For the text-containing cell, return its midpoint in [x, y] coordinate format. 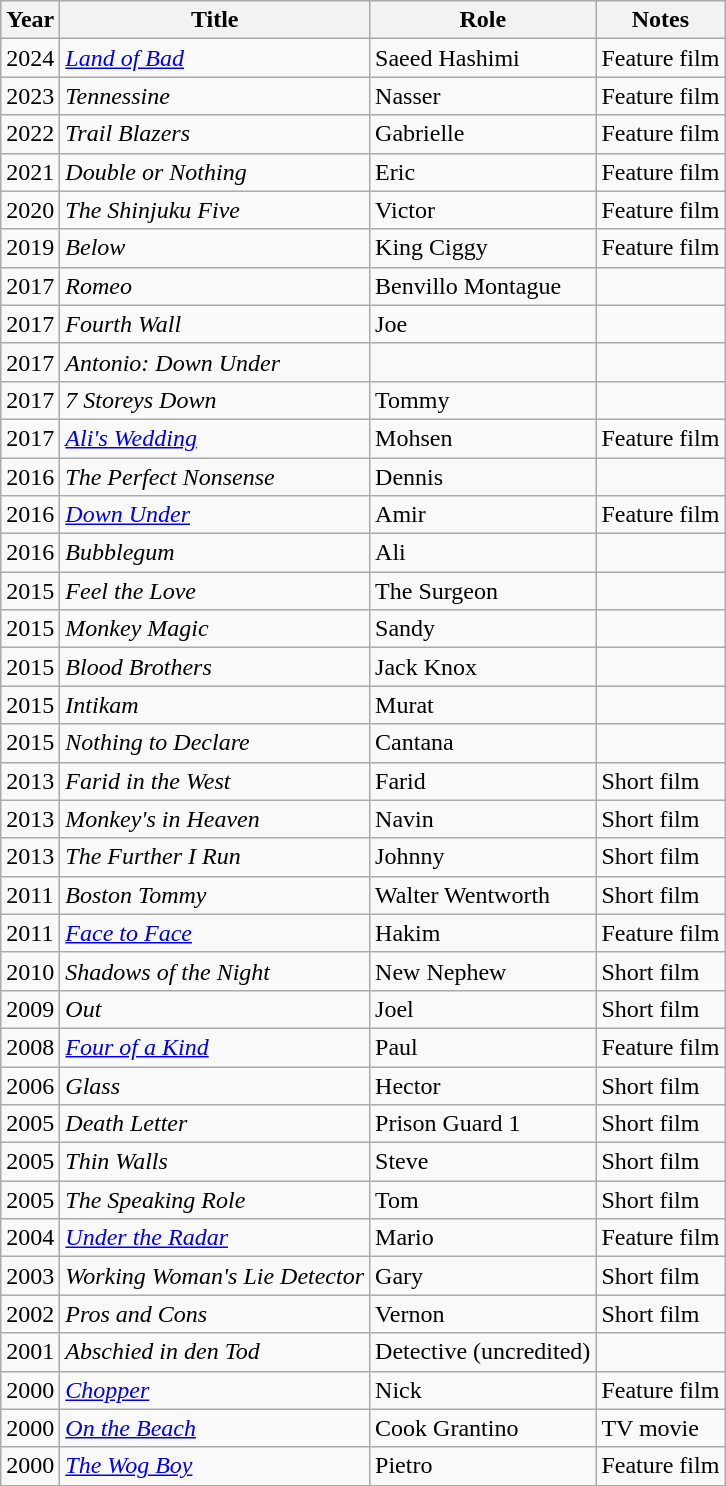
Fourth Wall [215, 324]
2020 [30, 210]
The Shinjuku Five [215, 210]
Feel the Love [215, 591]
Joel [483, 1009]
TV movie [660, 1428]
Chopper [215, 1390]
Monkey Magic [215, 629]
Out [215, 1009]
Antonio: Down Under [215, 362]
Tom [483, 1200]
Nasser [483, 96]
Farid in the West [215, 781]
Monkey's in Heaven [215, 819]
Four of a Kind [215, 1047]
2003 [30, 1276]
Murat [483, 705]
Saeed Hashimi [483, 58]
Nick [483, 1390]
Glass [215, 1085]
Prison Guard 1 [483, 1124]
Nothing to Declare [215, 743]
Paul [483, 1047]
The Wog Boy [215, 1466]
Amir [483, 515]
Mohsen [483, 438]
Hector [483, 1085]
Romeo [215, 286]
Blood Brothers [215, 667]
Gabrielle [483, 134]
The Further I Run [215, 857]
Joe [483, 324]
Trail Blazers [215, 134]
2019 [30, 248]
Sandy [483, 629]
Pietro [483, 1466]
Detective (uncredited) [483, 1352]
Dennis [483, 477]
Shadows of the Night [215, 971]
Tennessine [215, 96]
Double or Nothing [215, 172]
Walter Wentworth [483, 895]
Notes [660, 20]
2021 [30, 172]
2004 [30, 1238]
Bubblegum [215, 553]
Below [215, 248]
2008 [30, 1047]
Thin Walls [215, 1162]
The Surgeon [483, 591]
Cantana [483, 743]
The Speaking Role [215, 1200]
Tommy [483, 400]
On the Beach [215, 1428]
Navin [483, 819]
2006 [30, 1085]
King Ciggy [483, 248]
Boston Tommy [215, 895]
Benvillo Montague [483, 286]
Down Under [215, 515]
Year [30, 20]
Gary [483, 1276]
7 Storeys Down [215, 400]
Ali's Wedding [215, 438]
Cook Grantino [483, 1428]
Intikam [215, 705]
2010 [30, 971]
Johnny [483, 857]
Working Woman's Lie Detector [215, 1276]
Eric [483, 172]
The Perfect Nonsense [215, 477]
Victor [483, 210]
Vernon [483, 1314]
Land of Bad [215, 58]
2022 [30, 134]
Death Letter [215, 1124]
Abschied in den Tod [215, 1352]
Steve [483, 1162]
Title [215, 20]
New Nephew [483, 971]
2009 [30, 1009]
Jack Knox [483, 667]
2023 [30, 96]
Mario [483, 1238]
Role [483, 20]
Under the Radar [215, 1238]
Hakim [483, 933]
Farid [483, 781]
Face to Face [215, 933]
2001 [30, 1352]
Ali [483, 553]
Pros and Cons [215, 1314]
2002 [30, 1314]
2024 [30, 58]
